Pinpoint the cell where the given text exists, returning its (x, y) midpoint coordinate. 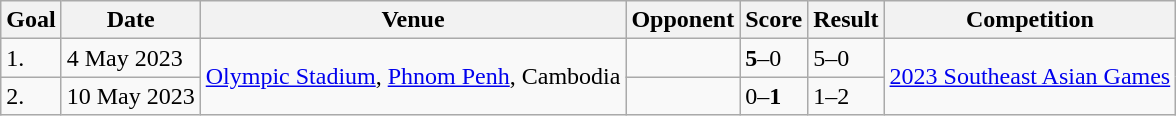
1. (31, 58)
Score (774, 20)
4 May 2023 (130, 58)
1–2 (846, 96)
Result (846, 20)
10 May 2023 (130, 96)
Competition (1030, 20)
0–1 (774, 96)
2. (31, 96)
Date (130, 20)
Opponent (683, 20)
Olympic Stadium, Phnom Penh, Cambodia (413, 77)
Goal (31, 20)
2023 Southeast Asian Games (1030, 77)
Venue (413, 20)
